Scan for the cell matching the given text and deliver its (X, Y) coordinate at center. 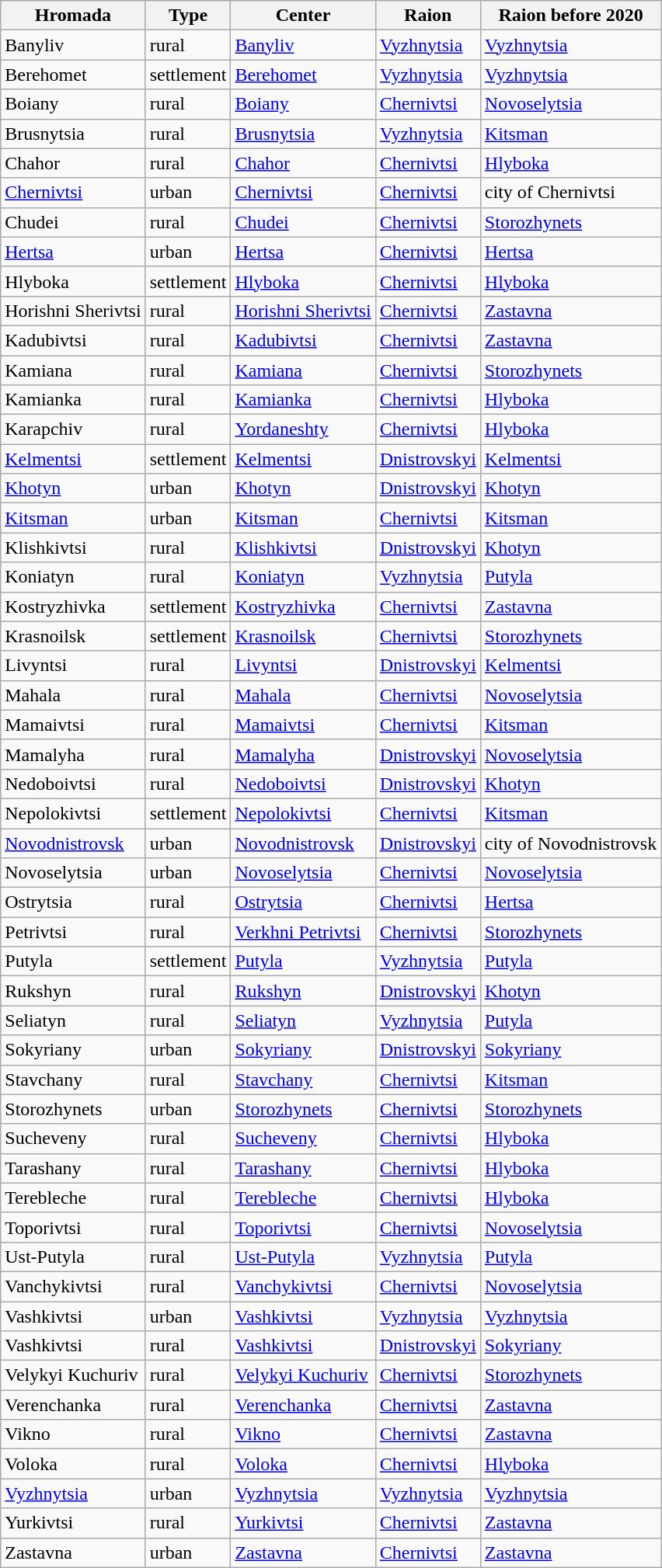
Hromada (73, 16)
Karapchiv (73, 429)
Yordaneshty (303, 429)
Center (303, 16)
Verkhni Petrivtsi (303, 932)
city of Novodnistrovsk (570, 843)
Raion before 2020 (570, 16)
Raion (427, 16)
Petrivtsi (73, 932)
city of Chernivtsi (570, 193)
Type (188, 16)
